From the cell containing the given text, extract its center point as (X, Y) coordinate. 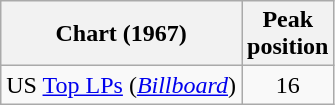
Chart (1967) (122, 34)
16 (288, 85)
Peakposition (288, 34)
US Top LPs (Billboard) (122, 85)
